Provide the [X, Y] coordinate of the cell's center where the given text is located.  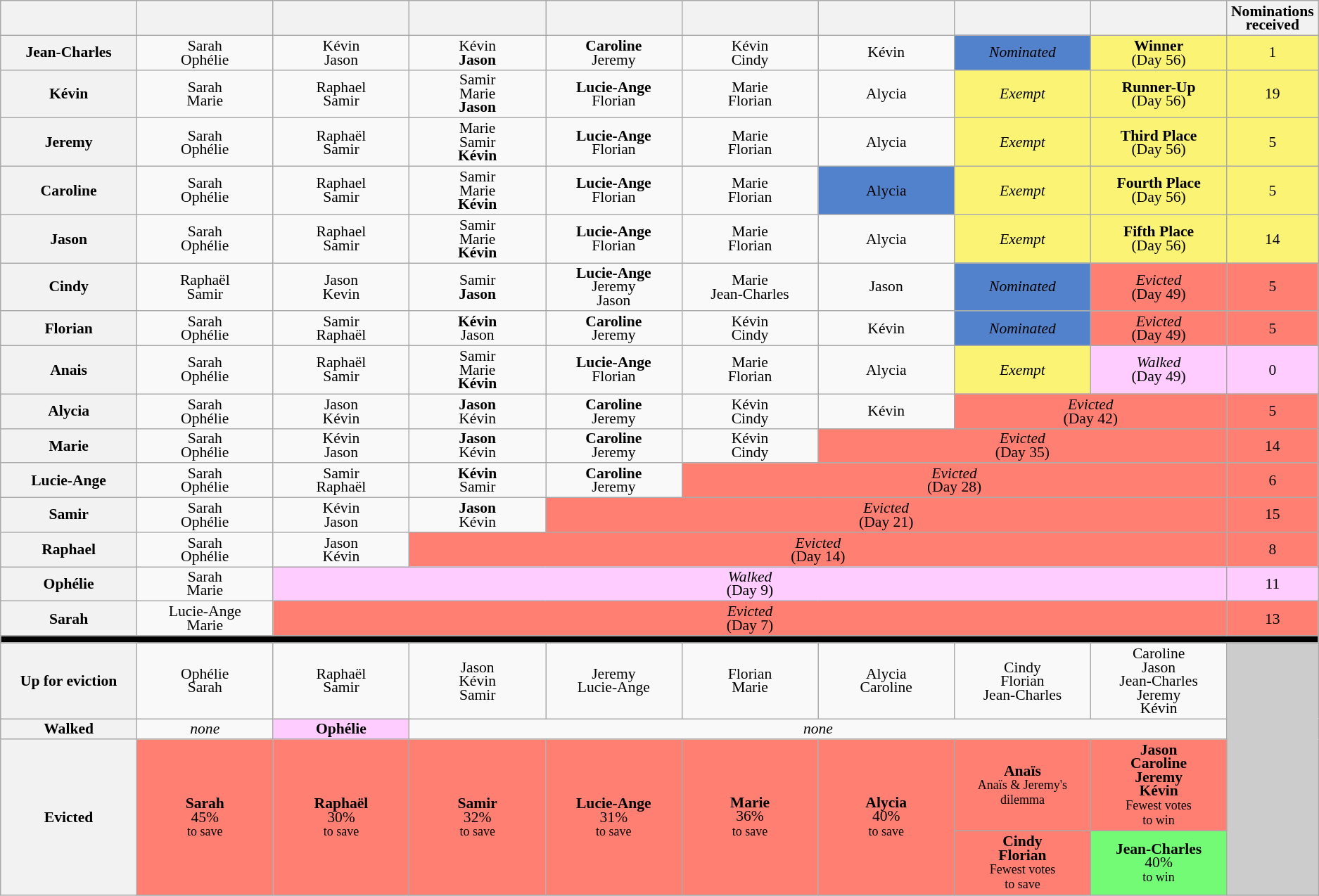
0 [1273, 370]
19 [1273, 94]
Cindy [69, 287]
Walked(Day 9) [750, 584]
Walked(Day 49) [1159, 370]
Lucie-Ange [69, 481]
Marie36%to save [750, 817]
Marie [69, 446]
MarieJean-Charles [750, 287]
Samir32%to save [478, 817]
Raphael [69, 550]
SamirJason [478, 287]
Jeremy [69, 142]
CindyFlorianJean-Charles [1023, 681]
1 [1273, 52]
MarieSamirKévin [478, 142]
Evicted(Day 7) [750, 619]
Up for eviction [69, 681]
OphélieSarah [205, 681]
Evicted(Day 28) [954, 481]
Jean-Charles [69, 52]
CarolineJasonJean-CharlesJeremyKévin [1159, 681]
Evicted(Day 35) [1023, 446]
6 [1273, 481]
Lucie-AngeMarie [205, 619]
SamirMarieJason [478, 94]
Sarah45%to save [205, 817]
Lucie-AngeJeremyJason [614, 287]
Third Place(Day 56) [1159, 142]
Florian [69, 329]
13 [1273, 619]
JasonKevin [341, 287]
AnaïsAnaïs & Jeremy's dilemma [1023, 786]
8 [1273, 550]
Samir [69, 515]
Walked [69, 729]
Evicted [69, 817]
Raphaël30%to save [341, 817]
Jean-Charles40%to win [1159, 864]
Nominationsreceived [1273, 18]
CindyFlorianFewest votesto save [1023, 864]
11 [1273, 584]
Winner(Day 56) [1159, 52]
KévinSamir [478, 481]
Sarah [69, 619]
Evicted(Day 42) [1090, 411]
JasonKévinSamir [478, 681]
Alycia40%to save [886, 817]
Lucie-Ange31%to save [614, 817]
Evicted(Day 21) [886, 515]
Anais [69, 370]
JasonCarolineJeremyKévinFewest votesto win [1159, 786]
15 [1273, 515]
Fourth Place(Day 56) [1159, 191]
FlorianMarie [750, 681]
Evicted(Day 14) [818, 550]
Fifth Place(Day 56) [1159, 239]
Caroline [69, 191]
AlyciaCaroline [886, 681]
JeremyLucie-Ange [614, 681]
Runner-Up(Day 56) [1159, 94]
